Return (X, Y) of the center of cell containing provided text 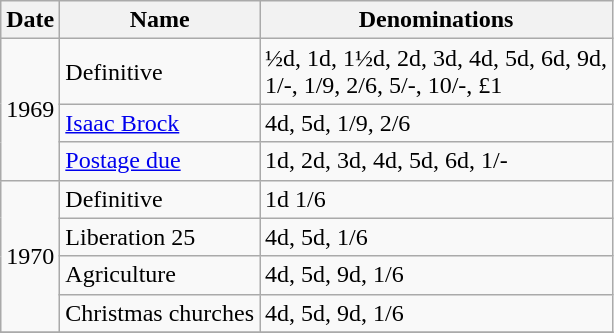
Denominations (436, 20)
Christmas churches (160, 313)
Agriculture (160, 275)
Liberation 25 (160, 237)
½d, 1d, 1½d, 2d, 3d, 4d, 5d, 6d, 9d, 1/-, 1/9, 2/6, 5/-, 10/-, £1 (436, 72)
Date (30, 20)
Isaac Brock (160, 123)
Name (160, 20)
4d, 5d, 1/9, 2/6 (436, 123)
Postage due (160, 161)
1970 (30, 256)
1969 (30, 110)
1d 1/6 (436, 199)
1d, 2d, 3d, 4d, 5d, 6d, 1/- (436, 161)
4d, 5d, 1/6 (436, 237)
